Pinpoint the cell where the given text exists, returning its (X, Y) midpoint coordinate. 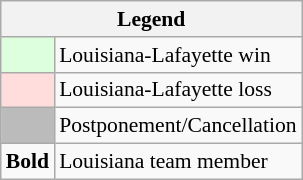
Louisiana-Lafayette loss (178, 90)
Louisiana team member (178, 162)
Louisiana-Lafayette win (178, 55)
Postponement/Cancellation (178, 126)
Legend (152, 19)
Bold (28, 162)
